Extract the [x, y] coordinate from the center of the cell holding the provided text.  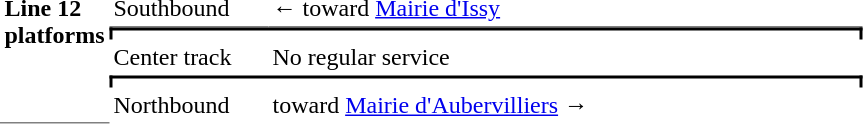
Center track [188, 58]
toward Mairie d'Aubervilliers → [565, 106]
No regular service [565, 58]
Northbound [188, 106]
